For the text-containing cell, return its midpoint in (X, Y) coordinate format. 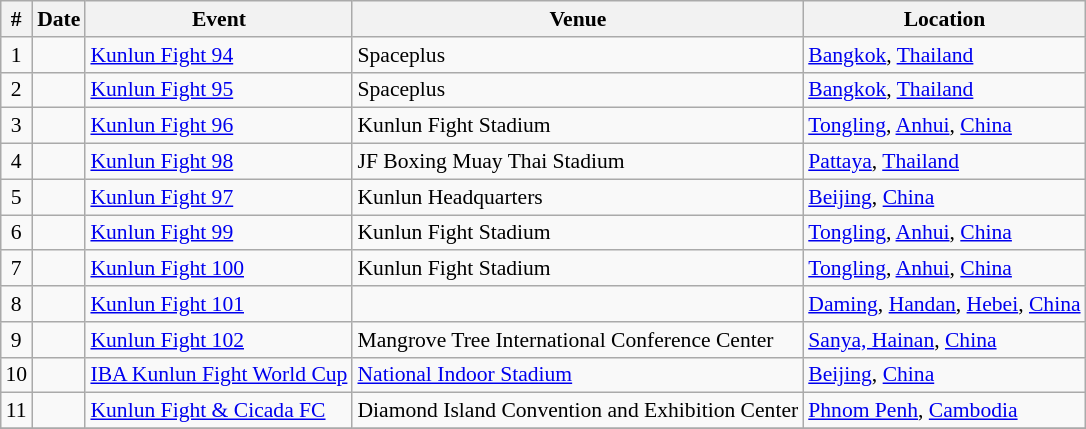
JF Boxing Muay Thai Stadium (578, 162)
National Indoor Stadium (578, 375)
Pattaya, Thailand (944, 162)
Phnom Penh, Cambodia (944, 411)
2 (16, 90)
Event (218, 19)
Kunlun Fight 99 (218, 233)
Daming, Handan, Hebei, China (944, 304)
Kunlun Fight 94 (218, 55)
Diamond Island Convention and Exhibition Center (578, 411)
3 (16, 126)
Kunlun Fight 102 (218, 340)
Sanya, Hainan, China (944, 340)
7 (16, 269)
11 (16, 411)
Kunlun Fight & Cicada FC (218, 411)
Kunlun Headquarters (578, 197)
Kunlun Fight 100 (218, 269)
Location (944, 19)
6 (16, 233)
1 (16, 55)
Mangrove Tree International Conference Center (578, 340)
5 (16, 197)
10 (16, 375)
Kunlun Fight 95 (218, 90)
# (16, 19)
Kunlun Fight 101 (218, 304)
Date (58, 19)
IBA Kunlun Fight World Cup (218, 375)
Kunlun Fight 96 (218, 126)
9 (16, 340)
4 (16, 162)
Kunlun Fight 98 (218, 162)
Venue (578, 19)
8 (16, 304)
Kunlun Fight 97 (218, 197)
